Return (X, Y) of the center of cell containing provided text 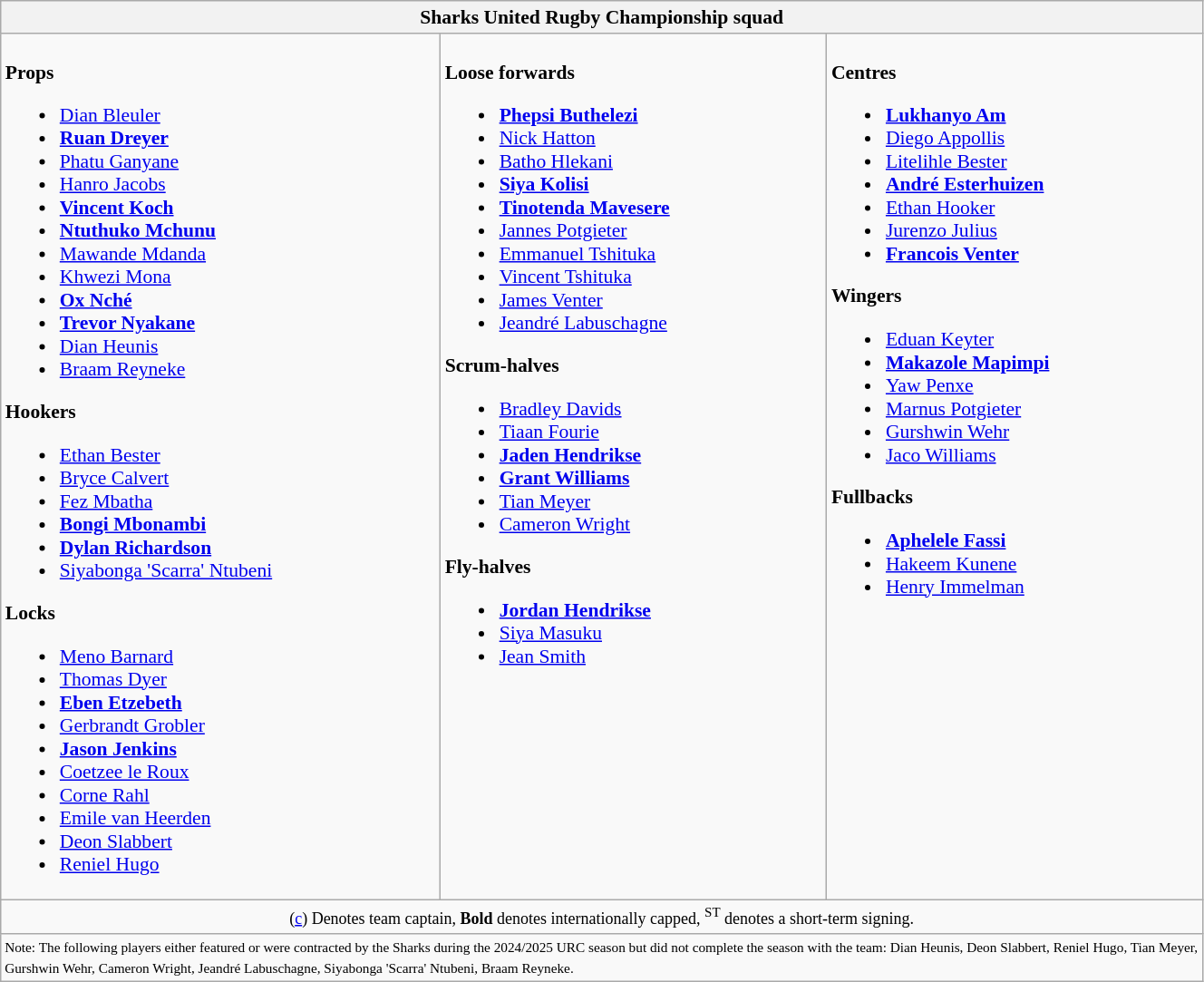
(c) Denotes team captain, Bold denotes internationally capped, ST denotes a short-term signing. (602, 916)
Sharks United Rugby Championship squad (602, 17)
